Identify which cell holds the provided text, then report its (X, Y) central coordinate. 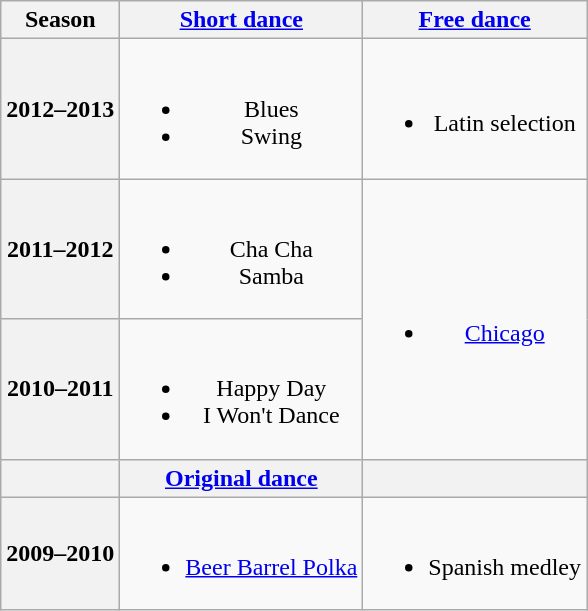
2010–2011 (60, 389)
2012–2013 (60, 109)
2011–2012 (60, 249)
Short dance (242, 20)
Chicago (475, 319)
Latin selection (475, 109)
2009–2010 (60, 554)
Beer Barrel Polka (242, 554)
Happy Day I Won't Dance (242, 389)
Free dance (475, 20)
Cha ChaSamba (242, 249)
Blues Swing (242, 109)
Spanish medley (475, 554)
Season (60, 20)
Original dance (242, 478)
